Extract the [X, Y] coordinate from the center of the cell holding the provided text.  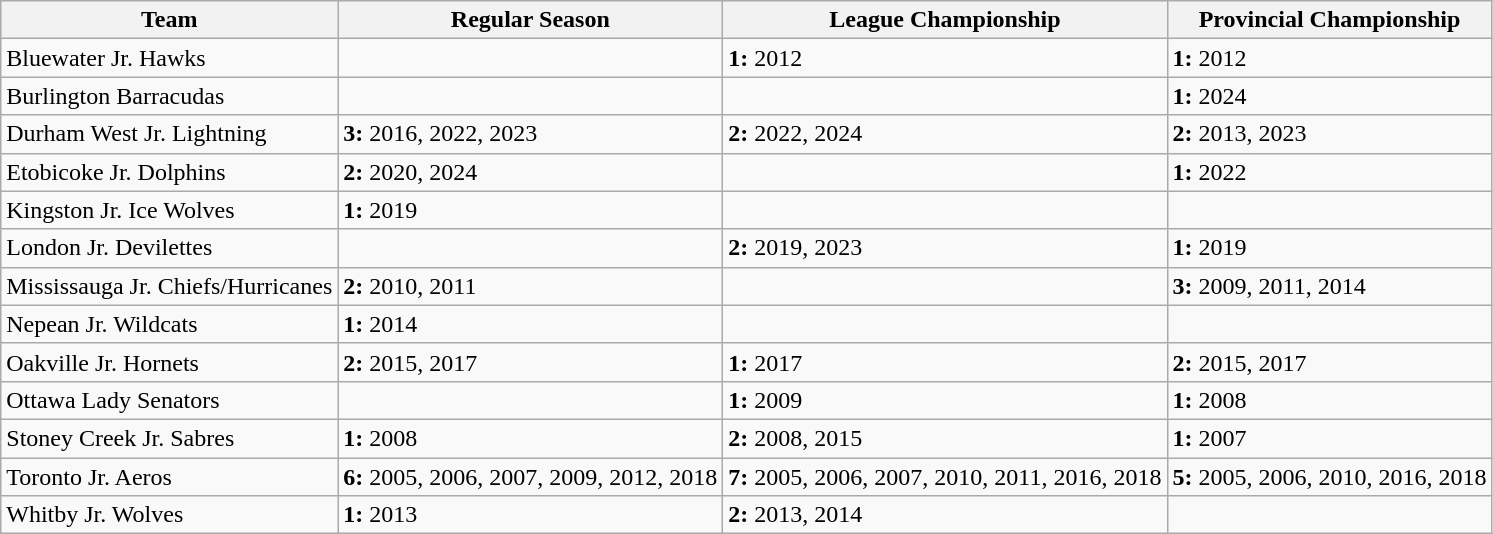
5: 2005, 2006, 2010, 2016, 2018 [1330, 477]
Ottawa Lady Senators [170, 400]
2: 2013, 2023 [1330, 134]
Bluewater Jr. Hawks [170, 58]
2: 2019, 2023 [945, 248]
Toronto Jr. Aeros [170, 477]
Whitby Jr. Wolves [170, 515]
2: 2013, 2014 [945, 515]
2: 2008, 2015 [945, 438]
Mississauga Jr. Chiefs/Hurricanes [170, 286]
2: 2010, 2011 [530, 286]
3: 2009, 2011, 2014 [1330, 286]
Burlington Barracudas [170, 96]
1: 2022 [1330, 172]
Provincial Championship [1330, 20]
Nepean Jr. Wildcats [170, 324]
2: 2020, 2024 [530, 172]
1: 2014 [530, 324]
Stoney Creek Jr. Sabres [170, 438]
Oakville Jr. Hornets [170, 362]
3: 2016, 2022, 2023 [530, 134]
Etobicoke Jr. Dolphins [170, 172]
Durham West Jr. Lightning [170, 134]
London Jr. Devilettes [170, 248]
7: 2005, 2006, 2007, 2010, 2011, 2016, 2018 [945, 477]
1: 2017 [945, 362]
2: 2022, 2024 [945, 134]
1: 2013 [530, 515]
Kingston Jr. Ice Wolves [170, 210]
1: 2007 [1330, 438]
Regular Season [530, 20]
Team [170, 20]
6: 2005, 2006, 2007, 2009, 2012, 2018 [530, 477]
League Championship [945, 20]
1: 2009 [945, 400]
1: 2024 [1330, 96]
